Identify which cell holds the provided text, then report its (X, Y) central coordinate. 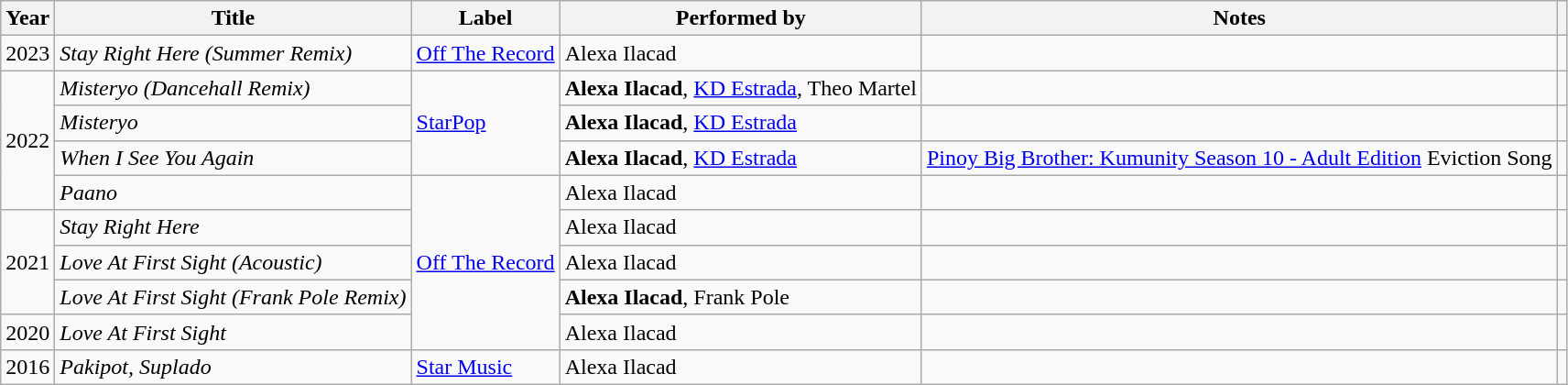
When I See You Again (233, 158)
Paano (233, 192)
2020 (27, 332)
Alexa Ilacad, KD Estrada, Theo Martel (740, 88)
Alexa Ilacad, Frank Pole (740, 297)
Pakipot, Suplado (233, 367)
Love At First Sight (Acoustic) (233, 262)
Label (485, 18)
StarPop (485, 123)
Misteryo (Dancehall Remix) (233, 88)
2022 (27, 140)
Love At First Sight (233, 332)
Title (233, 18)
Love At First Sight (Frank Pole Remix) (233, 297)
Year (27, 18)
Star Music (485, 367)
Stay Right Here (Summer Remix) (233, 53)
Notes (1239, 18)
Pinoy Big Brother: Kumunity Season 10 - Adult Edition Eviction Song (1239, 158)
2016 (27, 367)
Performed by (740, 18)
Misteryo (233, 123)
2023 (27, 53)
2021 (27, 262)
Stay Right Here (233, 227)
